Locate the cell with the specified text and output its (X, Y) center coordinate. 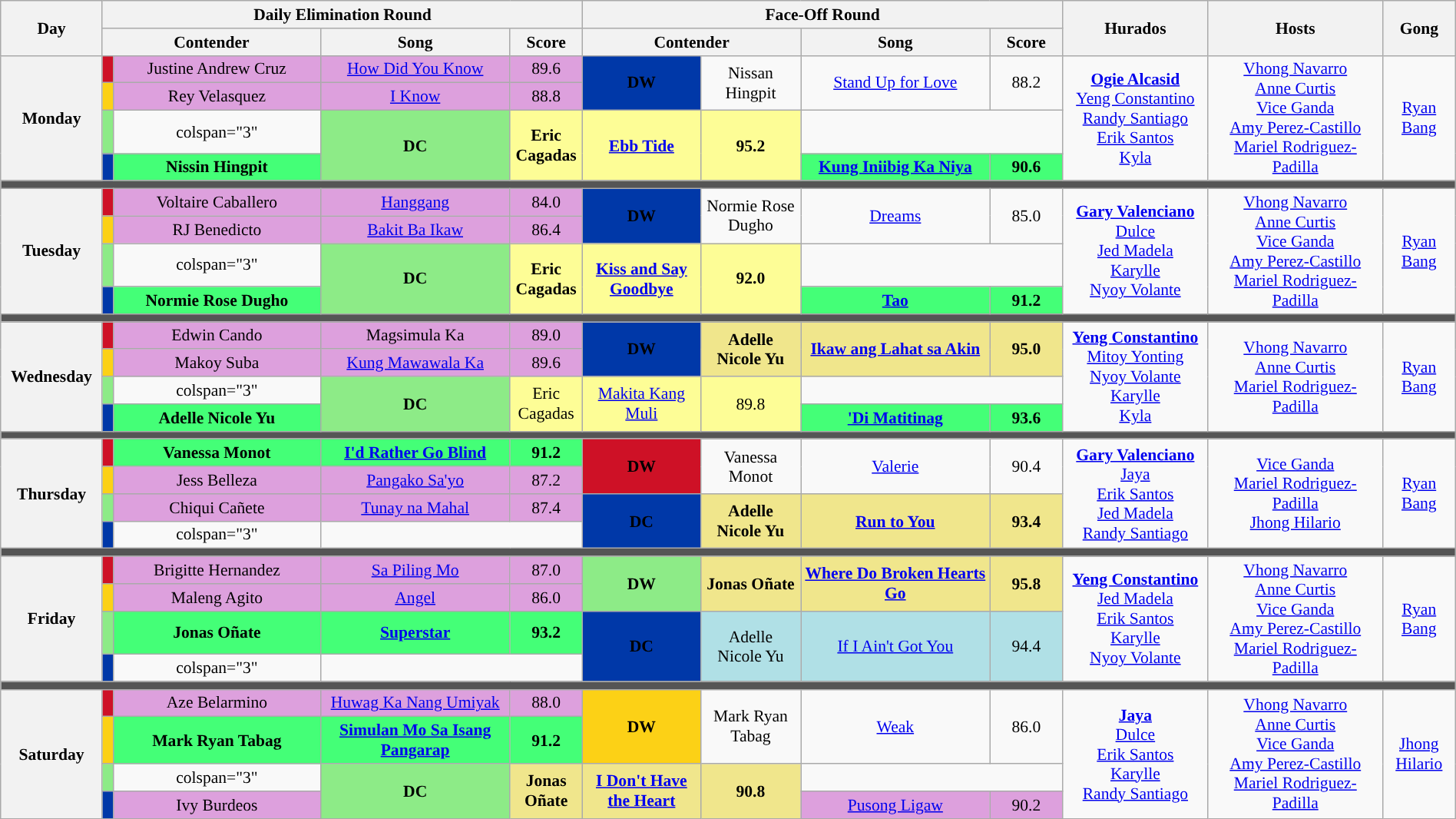
Weak (895, 727)
Magsimula Ka (415, 336)
85.0 (1026, 217)
88.0 (547, 703)
Pangako Sa'yo (415, 480)
Valerie (895, 467)
95.2 (750, 146)
Nissin Hingpit (217, 167)
Thursday (52, 494)
Daily Elimination Round (342, 15)
How Did You Know (415, 69)
87.4 (547, 508)
Hanggang (415, 203)
Makita Kang Muli (642, 404)
Makoy Suba (217, 363)
Ivy Burdeos (217, 805)
I Don't Have the Heart (642, 791)
Rey Velasquez (217, 97)
86.4 (547, 230)
Simulan Mo Sa Isang Pangarap (415, 741)
Gong (1419, 28)
90.4 (1026, 467)
87.2 (547, 480)
89.8 (750, 404)
Where Do Broken Hearts Go (895, 584)
84.0 (547, 203)
Brigitte Hernandez (217, 570)
Justine Andrew Cruz (217, 69)
93.6 (1026, 418)
Vhong NavarroAnne CurtisMariel Rodriguez-Padilla (1295, 376)
Kung Iniibig Ka Niya (895, 167)
93.2 (547, 632)
Wednesday (52, 376)
Friday (52, 619)
Ogie AlcasidYeng ConstantinoRandy SantiagoErik SantosKyla (1135, 118)
Nissan Hingpit (750, 83)
Yeng ConstantinoJed MadelaErik SantosKarylleNyoy Volante (1135, 619)
Superstar (415, 632)
Face-Off Round (823, 15)
Tunay na Mahal (415, 508)
If I Ain't Got You (895, 646)
Gary ValencianoJayaErik SantosJed MadelaRandy Santiago (1135, 494)
Sa Piling Mo (415, 570)
'Di Matitinag (895, 418)
Dreams (895, 217)
Day (52, 28)
I Know (415, 97)
93.4 (1026, 521)
Huwag Ka Nang Umiyak (415, 703)
87.0 (547, 570)
94.4 (1026, 646)
Angel (415, 598)
I'd Rather Go Blind (415, 453)
90.2 (1026, 805)
Stand Up for Love (895, 83)
Vice GandaMariel Rodriguez-PadillaJhong Hilario (1295, 494)
Kung Mawawala Ka (415, 363)
Ikaw ang Lahat sa Akin (895, 349)
Maleng Agito (217, 598)
Aze Belarmino (217, 703)
90.6 (1026, 167)
Hurados (1135, 28)
92.0 (750, 279)
Monday (52, 118)
90.8 (750, 791)
Ebb Tide (642, 146)
Saturday (52, 754)
95.0 (1026, 349)
Chiqui Cañete (217, 508)
Kiss and Say Goodbye (642, 279)
89.0 (547, 336)
Voltaire Caballero (217, 203)
88.2 (1026, 83)
Tao (895, 300)
Yeng ConstantinoMitoy YontingNyoy VolanteKarylleKyla (1135, 376)
Bakit Ba Ikaw (415, 230)
Pusong Ligaw (895, 805)
Gary ValencianoDulceJed MadelaKarylleNyoy Volante (1135, 252)
88.8 (547, 97)
Hosts (1295, 28)
Jhong Hilario (1419, 754)
Jess Belleza (217, 480)
Edwin Cando (217, 336)
RJ Benedicto (217, 230)
Run to You (895, 521)
JayaDulceErik SantosKarylleRandy Santiago (1135, 754)
95.8 (1026, 584)
Tuesday (52, 252)
